For the text-containing cell, return its midpoint in [x, y] coordinate format. 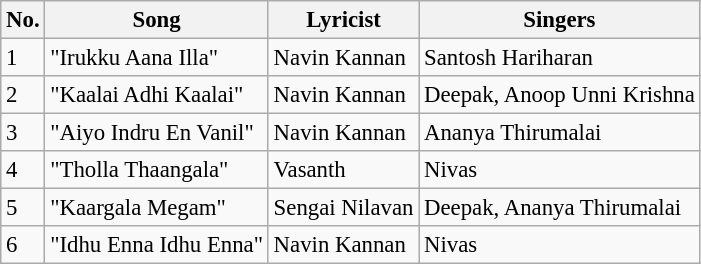
Ananya Thirumalai [560, 133]
Sengai Nilavan [343, 208]
Deepak, Anoop Unni Krishna [560, 95]
Lyricist [343, 20]
4 [23, 170]
"Kaalai Adhi Kaalai" [156, 95]
Vasanth [343, 170]
Singers [560, 20]
"Aiyo Indru En Vanil" [156, 133]
5 [23, 208]
"Idhu Enna Idhu Enna" [156, 245]
2 [23, 95]
"Kaargala Megam" [156, 208]
3 [23, 133]
"Tholla Thaangala" [156, 170]
Santosh Hariharan [560, 58]
"Irukku Aana Illa" [156, 58]
1 [23, 58]
Song [156, 20]
No. [23, 20]
6 [23, 245]
Deepak, Ananya Thirumalai [560, 208]
